Find where the given text appears and provide that cell's center as [x, y] coordinate. 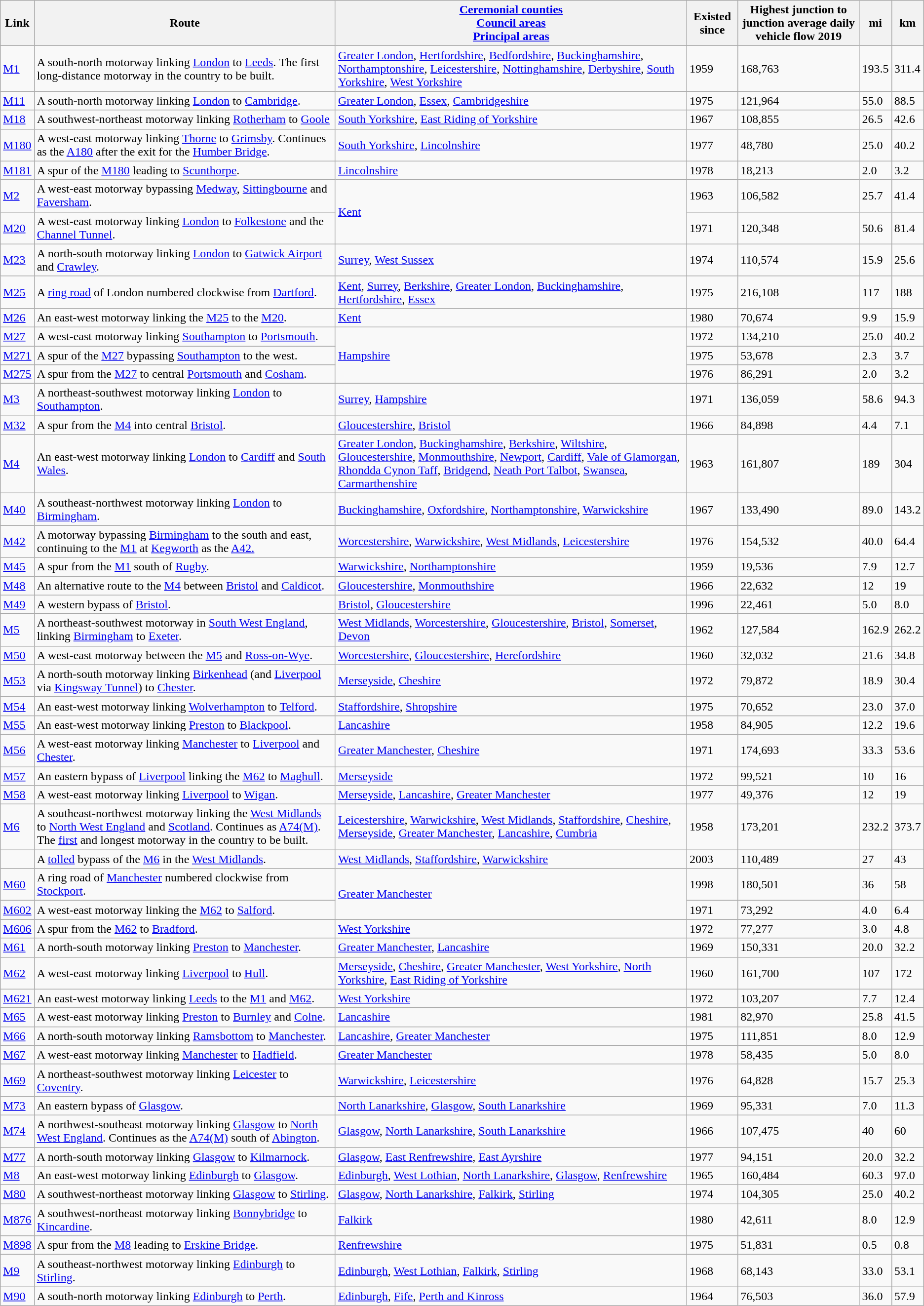
An east-west motorway linking London to Cardiff and South Wales. [185, 464]
161,700 [799, 973]
4.0 [876, 910]
25.3 [907, 1080]
A southeast-northwest motorway linking Edinburgh to Stirling. [185, 1271]
Leicestershire, Warwickshire, West Midlands, Staffordshire, Cheshire, Merseyside, Greater Manchester, Lancashire, Cumbria [511, 827]
168,763 [799, 69]
km [907, 23]
A west-east motorway linking Preston to Burnley and Colne. [185, 1017]
Glasgow, North Lanarkshire, South Lanarkshire [511, 1131]
0.8 [907, 1245]
53.6 [907, 751]
M32 [17, 425]
Worcestershire, Gloucestershire, Herefordshire [511, 655]
180,501 [799, 885]
M876 [17, 1220]
136,059 [799, 400]
7.7 [876, 998]
M275 [17, 374]
Hampshire [511, 355]
60 [907, 1131]
Greater Manchester, Cheshire [511, 751]
A northeast-southwest motorway linking Leicester to Coventry. [185, 1080]
64.4 [907, 541]
53,678 [799, 355]
82,970 [799, 1017]
M621 [17, 998]
M61 [17, 948]
M74 [17, 1131]
A north-south motorway linking Preston to Manchester. [185, 948]
25.7 [876, 196]
1996 [712, 604]
94,151 [799, 1157]
M62 [17, 973]
A west-east motorway linking the M62 to Salford. [185, 910]
103,207 [799, 998]
84,898 [799, 425]
M271 [17, 355]
South Yorkshire, Lincolnshire [511, 145]
150,331 [799, 948]
M56 [17, 751]
2003 [712, 859]
Kent, Surrey, Berkshire, Greater London, Buckinghamshire, Hertfordshire, Essex [511, 292]
12.4 [907, 998]
6.4 [907, 910]
232.2 [876, 827]
7.9 [876, 567]
Route [185, 23]
97.0 [907, 1176]
An eastern bypass of Liverpool linking the M62 to Maghull. [185, 776]
M25 [17, 292]
43 [907, 859]
73,292 [799, 910]
A spur from the M1 south of Rugby. [185, 567]
216,108 [799, 292]
19.6 [907, 725]
81.4 [907, 228]
108,855 [799, 119]
23.0 [876, 706]
M40 [17, 510]
21.6 [876, 655]
104,305 [799, 1194]
50.6 [876, 228]
An alternative route to the M4 between Bristol and Caldicot. [185, 586]
A west-east motorway linking Manchester to Liverpool and Chester. [185, 751]
41.5 [907, 1017]
117 [876, 292]
West Midlands, Worcestershire, Gloucestershire, Bristol, Somerset, Devon [511, 630]
110,489 [799, 859]
A southwest-northeast motorway linking Glasgow to Stirling. [185, 1194]
68,143 [799, 1271]
2.3 [876, 355]
M45 [17, 567]
A southeast-northwest motorway linking London to Birmingham. [185, 510]
Worcestershire, Warwickshire, West Midlands, Leicestershire [511, 541]
A west-east motorway between the M5 and Ross-on-Wye. [185, 655]
A west-east motorway bypassing Medway, Sittingbourne and Faversham. [185, 196]
Lancashire, Greater Manchester [511, 1036]
Greater London, Essex, Cambridgeshire [511, 101]
M65 [17, 1017]
Edinburgh, West Lothian, Falkirk, Stirling [511, 1271]
M11 [17, 101]
M18 [17, 119]
A west-east motorway linking Thorne to Grimsby. Continues as the A180 after the exit for the Humber Bridge. [185, 145]
An east-west motorway linking Wolverhampton to Telford. [185, 706]
M1 [17, 69]
53.1 [907, 1271]
M57 [17, 776]
Warwickshire, Leicestershire [511, 1080]
25.6 [907, 260]
1964 [712, 1296]
A west-east motorway linking Liverpool to Hull. [185, 973]
Highest junction to junction average daily vehicle flow 2019 [799, 23]
M602 [17, 910]
51,831 [799, 1245]
42,611 [799, 1220]
10 [876, 776]
Lincolnshire [511, 170]
7.1 [907, 425]
A spur from the M4 into central Bristol. [185, 425]
M77 [17, 1157]
M50 [17, 655]
58,435 [799, 1055]
55.0 [876, 101]
86,291 [799, 374]
1965 [712, 1176]
33.3 [876, 751]
174,693 [799, 751]
77,277 [799, 929]
A north-south motorway linking Ramsbottom to Manchester. [185, 1036]
Buckinghamshire, Oxfordshire, Northamptonshire, Warwickshire [511, 510]
4.4 [876, 425]
99,521 [799, 776]
A west-east motorway linking Liverpool to Wigan. [185, 795]
M6 [17, 827]
25.8 [876, 1017]
110,574 [799, 260]
A north-south motorway linking London to Gatwick Airport and Crawley. [185, 260]
M181 [17, 170]
South Yorkshire, East Riding of Yorkshire [511, 119]
16 [907, 776]
Edinburgh, West Lothian, North Lanarkshire, Glasgow, Renfrewshire [511, 1176]
A south-north motorway linking London to Cambridge. [185, 101]
27 [876, 859]
Staffordshire, Shropshire [511, 706]
3.7 [907, 355]
58.6 [876, 400]
60.3 [876, 1176]
M27 [17, 336]
Surrey, West Sussex [511, 260]
95,331 [799, 1106]
An east-west motorway linking Edinburgh to Glasgow. [185, 1176]
Merseyside [511, 776]
An eastern bypass of Glasgow. [185, 1106]
A spur from the M8 leading to Erskine Bridge. [185, 1245]
173,201 [799, 827]
M73 [17, 1106]
262.2 [907, 630]
A spur of the M27 bypassing Southampton to the west. [185, 355]
107,475 [799, 1131]
32,032 [799, 655]
A northwest-southeast motorway linking Glasgow to North West England. Continues as the A74(M) south of Abington. [185, 1131]
A west-east motorway linking London to Folkestone and the Channel Tunnel. [185, 228]
A western bypass of Bristol. [185, 604]
84,905 [799, 725]
M58 [17, 795]
A west-east motorway linking Manchester to Hadfield. [185, 1055]
373.7 [907, 827]
311.4 [907, 69]
1968 [712, 1271]
41.4 [907, 196]
3.0 [876, 929]
79,872 [799, 680]
7.0 [876, 1106]
M898 [17, 1245]
36.0 [876, 1296]
M180 [17, 145]
Merseyside, Cheshire [511, 680]
42.6 [907, 119]
A spur of the M180 leading to Scunthorpe. [185, 170]
Bristol, Gloucestershire [511, 604]
M9 [17, 1271]
A south-north motorway linking Edinburgh to Perth. [185, 1296]
172 [907, 973]
0.5 [876, 1245]
M53 [17, 680]
M60 [17, 885]
West Midlands, Staffordshire, Warwickshire [511, 859]
A west-east motorway linking Southampton to Portsmouth. [185, 336]
Falkirk [511, 1220]
18,213 [799, 170]
143.2 [907, 510]
A ring road of London numbered clockwise from Dartford. [185, 292]
193.5 [876, 69]
An east-west motorway linking Preston to Blackpool. [185, 725]
M90 [17, 1296]
106,582 [799, 196]
15.7 [876, 1080]
M48 [17, 586]
19,536 [799, 567]
M67 [17, 1055]
36 [876, 885]
154,532 [799, 541]
M42 [17, 541]
189 [876, 464]
Merseyside, Lancashire, Greater Manchester [511, 795]
A southwest-northeast motorway linking Bonnybridge to Kincardine. [185, 1220]
94.3 [907, 400]
Glasgow, North Lanarkshire, Falkirk, Stirling [511, 1194]
1962 [712, 630]
33.0 [876, 1271]
34.8 [907, 655]
M55 [17, 725]
18.9 [876, 680]
12.7 [907, 567]
A northeast-southwest motorway in South West England, linking Birmingham to Exeter. [185, 630]
A motorway bypassing Birmingham to the south and east, continuing to the M1 at Kegworth as the A42. [185, 541]
M69 [17, 1080]
A north-south motorway linking Glasgow to Kilmarnock. [185, 1157]
9.9 [876, 317]
An east-west motorway linking Leeds to the M1 and M62. [185, 998]
M66 [17, 1036]
161,807 [799, 464]
A northeast-southwest motorway linking London to Southampton. [185, 400]
Gloucestershire, Bristol [511, 425]
M20 [17, 228]
mi [876, 23]
Ceremonial counties Council areas Principal areas [511, 23]
M54 [17, 706]
M3 [17, 400]
A spur from the M62 to Bradford. [185, 929]
M8 [17, 1176]
M23 [17, 260]
Greater Manchester, Lancashire [511, 948]
22,632 [799, 586]
M4 [17, 464]
12.2 [876, 725]
304 [907, 464]
40 [876, 1131]
Gloucestershire, Monmouthshire [511, 586]
134,210 [799, 336]
Glasgow, East Renfrewshire, East Ayrshire [511, 1157]
1981 [712, 1017]
64,828 [799, 1080]
A south-north motorway linking London to Leeds. The first long-distance motorway in the country to be built. [185, 69]
A north-south motorway linking Birkenhead (and Liverpool via Kingsway Tunnel) to Chester. [185, 680]
Merseyside, Cheshire, Greater Manchester, West Yorkshire, North Yorkshire, East Riding of Yorkshire [511, 973]
37.0 [907, 706]
11.3 [907, 1106]
M26 [17, 317]
57.9 [907, 1296]
162.9 [876, 630]
An east-west motorway linking the M25 to the M20. [185, 317]
49,376 [799, 795]
Surrey, Hampshire [511, 400]
133,490 [799, 510]
70,674 [799, 317]
4.8 [907, 929]
26.5 [876, 119]
Edinburgh, Fife, Perth and Kinross [511, 1296]
40.0 [876, 541]
Warwickshire, Northamptonshire [511, 567]
A tolled bypass of the M6 in the West Midlands. [185, 859]
A southwest-northeast motorway linking Rotherham to Goole [185, 119]
111,851 [799, 1036]
Link [17, 23]
107 [876, 973]
M49 [17, 604]
1998 [712, 885]
76,503 [799, 1296]
88.5 [907, 101]
22,461 [799, 604]
A spur from the M27 to central Portsmouth and Cosham. [185, 374]
58 [907, 885]
188 [907, 292]
48,780 [799, 145]
North Lanarkshire, Glasgow, South Lanarkshire [511, 1106]
121,964 [799, 101]
M2 [17, 196]
Renfrewshire [511, 1245]
120,348 [799, 228]
M80 [17, 1194]
A ring road of Manchester numbered clockwise from Stockport. [185, 885]
89.0 [876, 510]
M5 [17, 630]
160,484 [799, 1176]
M606 [17, 929]
70,652 [799, 706]
30.4 [907, 680]
Existed since [712, 23]
127,584 [799, 630]
